Output the (X, Y) coordinate of the center of the cell containing the given text.  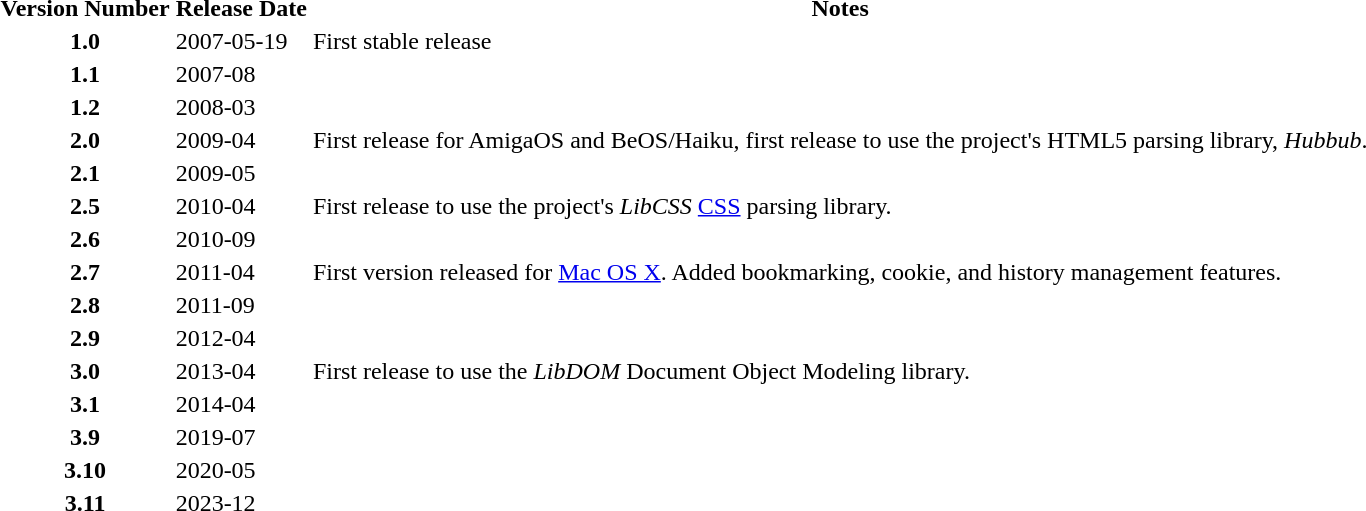
2009-04 (241, 140)
2007-05-19 (241, 41)
2012-04 (241, 338)
2014-04 (241, 404)
2008-03 (241, 107)
2013-04 (241, 371)
2019-07 (241, 437)
2010-04 (241, 206)
2010-09 (241, 239)
2011-09 (241, 305)
2011-04 (241, 272)
2009-05 (241, 173)
2007-08 (241, 74)
2020-05 (241, 470)
